Extract the (x, y) coordinate from the center of the cell holding the provided text.  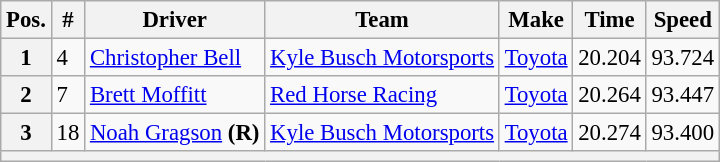
Driver (175, 20)
Time (610, 20)
Brett Moffitt (175, 95)
1 (26, 58)
18 (68, 133)
Make (536, 20)
20.204 (610, 58)
Red Horse Racing (382, 95)
93.724 (682, 58)
2 (26, 95)
4 (68, 58)
20.264 (610, 95)
Christopher Bell (175, 58)
Noah Gragson (R) (175, 133)
93.400 (682, 133)
Team (382, 20)
Pos. (26, 20)
20.274 (610, 133)
3 (26, 133)
Speed (682, 20)
93.447 (682, 95)
7 (68, 95)
# (68, 20)
